Locate the cell with the specified text and output its (x, y) center coordinate. 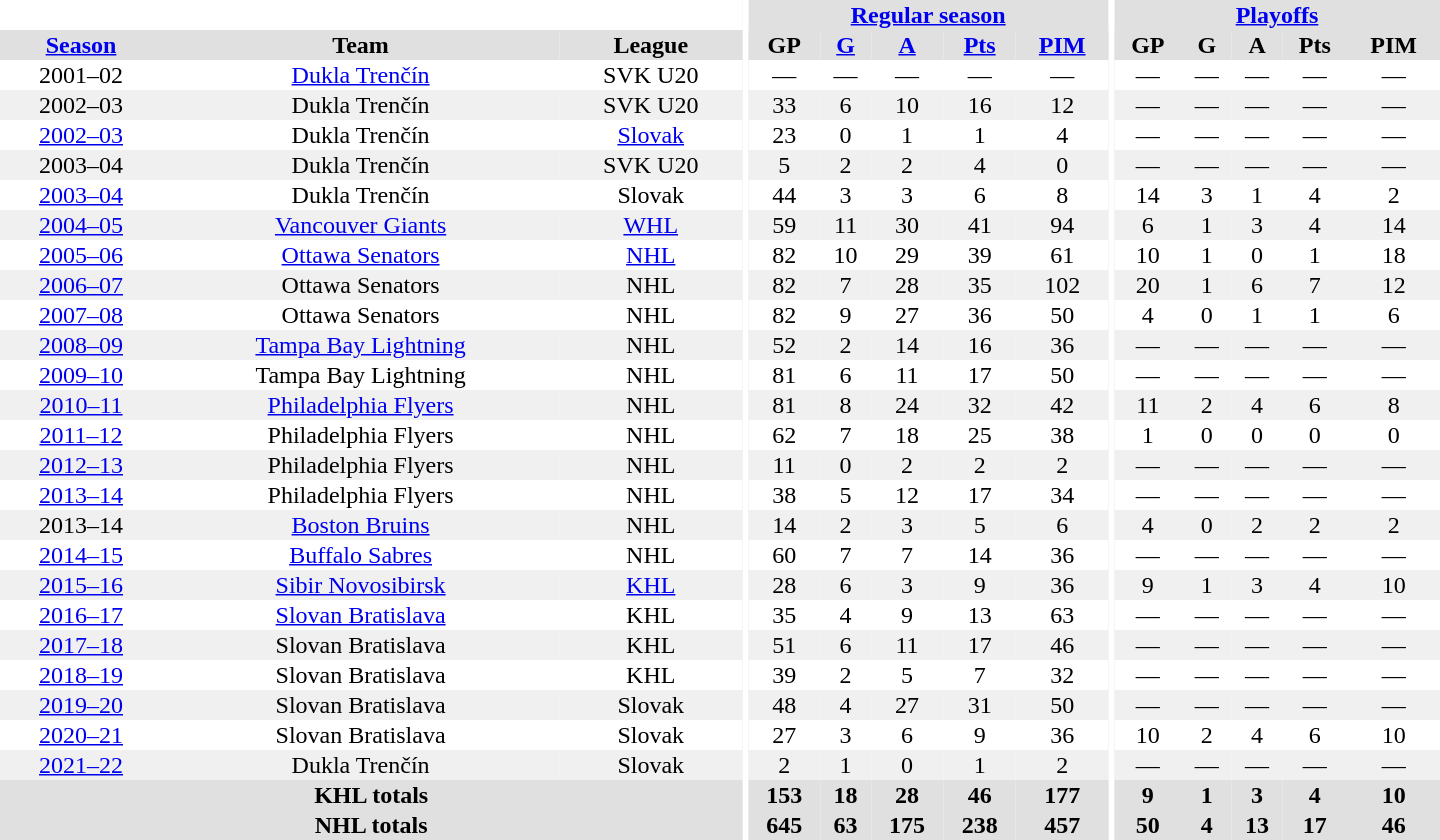
2014–15 (81, 555)
30 (908, 225)
61 (1062, 255)
2017–18 (81, 645)
2009–10 (81, 375)
WHL (650, 225)
94 (1062, 225)
2006–07 (81, 285)
Boston Bruins (360, 525)
31 (980, 705)
60 (784, 555)
52 (784, 345)
2008–09 (81, 345)
Playoffs (1277, 15)
175 (908, 825)
29 (908, 255)
2012–13 (81, 465)
20 (1148, 285)
62 (784, 435)
59 (784, 225)
25 (980, 435)
48 (784, 705)
Vancouver Giants (360, 225)
KHL totals (371, 795)
Buffalo Sabres (360, 555)
238 (980, 825)
2015–16 (81, 585)
2001–02 (81, 75)
457 (1062, 825)
2004–05 (81, 225)
177 (1062, 795)
153 (784, 795)
Regular season (928, 15)
2005–06 (81, 255)
41 (980, 225)
23 (784, 135)
2016–17 (81, 615)
2019–20 (81, 705)
102 (1062, 285)
2021–22 (81, 765)
NHL totals (371, 825)
42 (1062, 405)
33 (784, 105)
2010–11 (81, 405)
Team (360, 45)
24 (908, 405)
2007–08 (81, 315)
Season (81, 45)
Sibir Novosibirsk (360, 585)
34 (1062, 495)
51 (784, 645)
League (650, 45)
44 (784, 195)
645 (784, 825)
2020–21 (81, 735)
2018–19 (81, 675)
2011–12 (81, 435)
